Scan for the cell matching the given text and deliver its (x, y) coordinate at center. 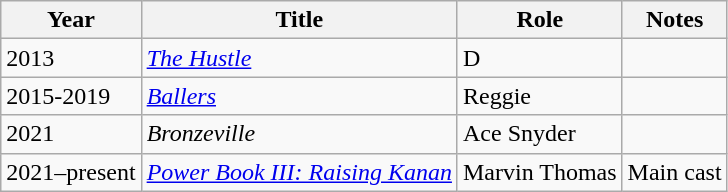
D (540, 58)
Reggie (540, 96)
Title (299, 20)
Bronzeville (299, 134)
Ballers (299, 96)
Role (540, 20)
Main cast (674, 172)
2015-2019 (71, 96)
The Hustle (299, 58)
Power Book III: Raising Kanan (299, 172)
Notes (674, 20)
Ace Snyder (540, 134)
2021 (71, 134)
Marvin Thomas (540, 172)
Year (71, 20)
2021–present (71, 172)
2013 (71, 58)
